Search for the cell housing the specified text and yield its [x, y] center coordinate. 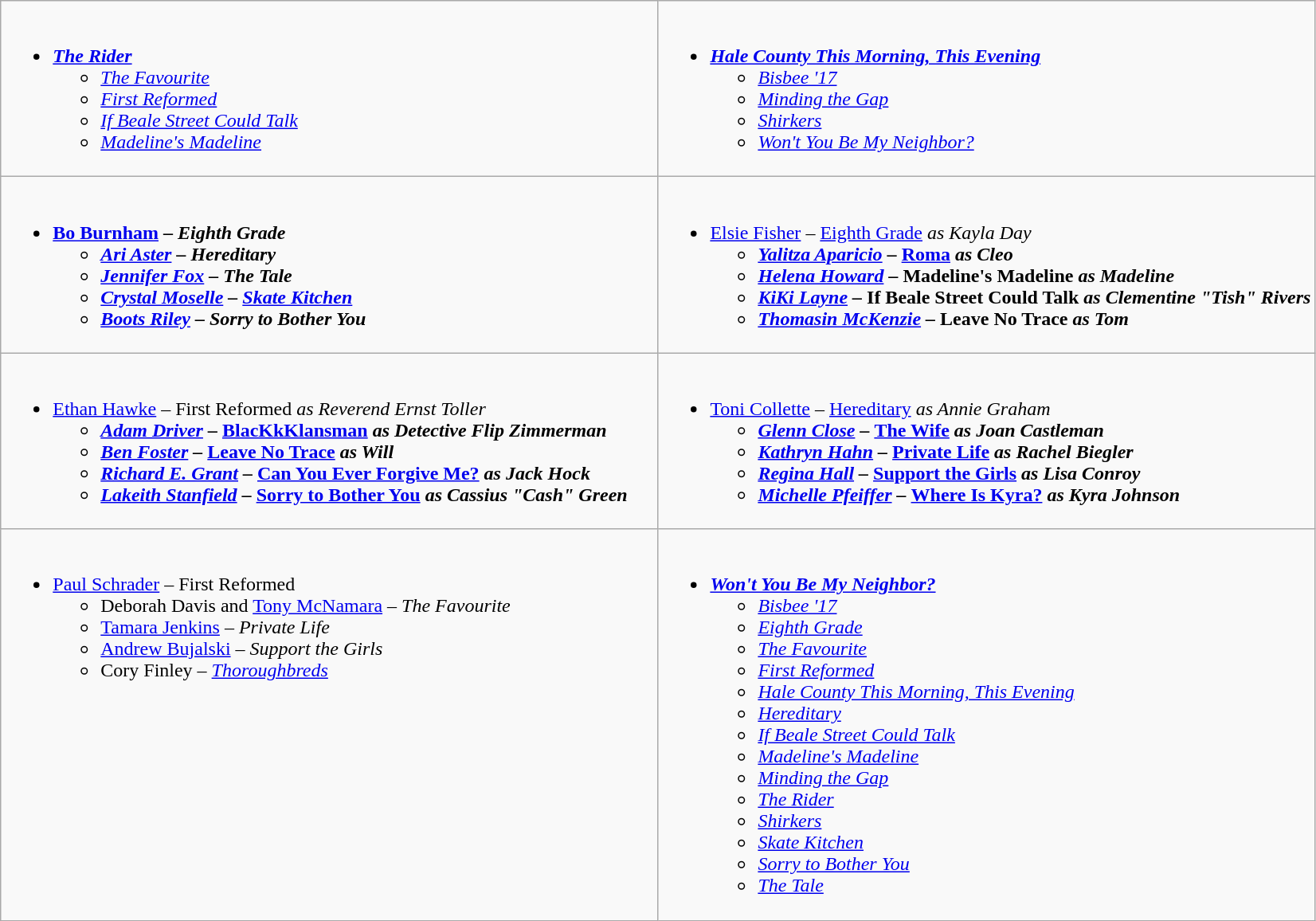
Hale County This Morning, This EveningBisbee '17Minding the GapShirkersWon't You Be My Neighbor? [986, 89]
The RiderThe FavouriteFirst ReformedIf Beale Street Could TalkMadeline's Madeline [330, 89]
Bo Burnham – Eighth GradeAri Aster – HereditaryJennifer Fox – The TaleCrystal Moselle – Skate KitchenBoots Riley – Sorry to Bother You [330, 265]
